Return [X, Y] of the center of cell containing provided text 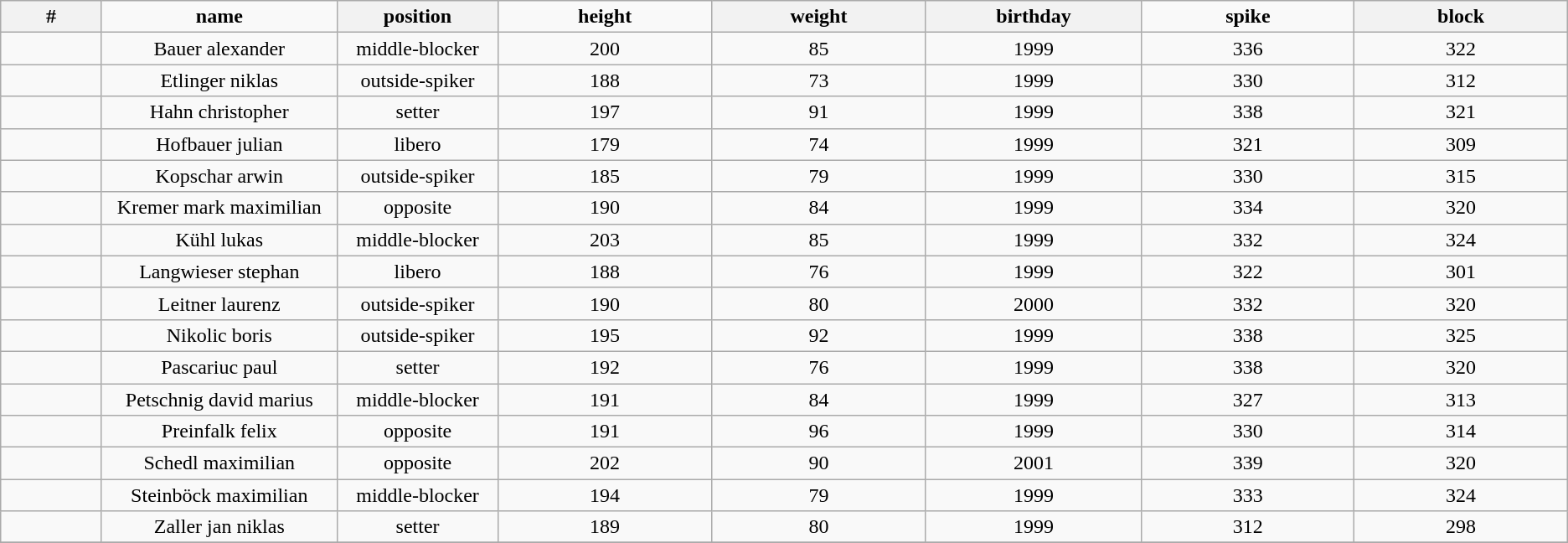
334 [1248, 208]
# [51, 17]
Kopschar arwin [219, 176]
block [1461, 17]
position [418, 17]
Etlinger niklas [219, 80]
179 [605, 144]
194 [605, 495]
185 [605, 176]
91 [819, 112]
birthday [1034, 17]
301 [1461, 271]
92 [819, 335]
298 [1461, 527]
Petschnig david marius [219, 400]
Kühl lukas [219, 240]
spike [1248, 17]
325 [1461, 335]
Bauer alexander [219, 49]
192 [605, 367]
197 [605, 112]
309 [1461, 144]
202 [605, 463]
2001 [1034, 463]
Steinböck maximilian [219, 495]
Langwieser stephan [219, 271]
Pascariuc paul [219, 367]
73 [819, 80]
336 [1248, 49]
195 [605, 335]
333 [1248, 495]
Kremer mark maximilian [219, 208]
189 [605, 527]
314 [1461, 432]
315 [1461, 176]
74 [819, 144]
203 [605, 240]
Schedl maximilian [219, 463]
weight [819, 17]
Nikolic boris [219, 335]
2000 [1034, 303]
Hahn christopher [219, 112]
313 [1461, 400]
327 [1248, 400]
339 [1248, 463]
height [605, 17]
Zaller jan niklas [219, 527]
96 [819, 432]
Hofbauer julian [219, 144]
90 [819, 463]
name [219, 17]
Leitner laurenz [219, 303]
Preinfalk felix [219, 432]
200 [605, 49]
